From the cell containing the given text, extract its center point as [x, y] coordinate. 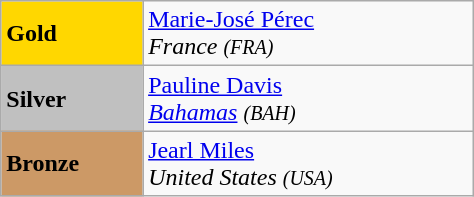
Bronze [72, 164]
Silver [72, 98]
Marie-José PérecFrance (FRA) [308, 34]
Gold [72, 34]
Pauline DavisBahamas (BAH) [308, 98]
Jearl MilesUnited States (USA) [308, 164]
